Provide the (X, Y) coordinate of the cell's center where the given text is located.  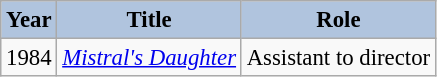
1984 (29, 58)
Year (29, 20)
Role (338, 20)
Assistant to director (338, 58)
Title (149, 20)
Mistral's Daughter (149, 58)
